Return the [X, Y] coordinate for the center point of the cell that contains the specified text.  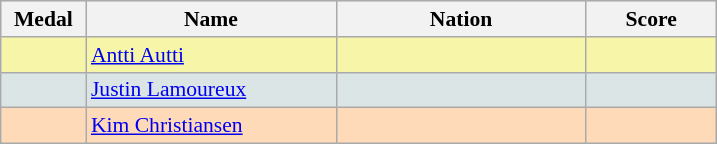
Kim Christiansen [211, 126]
Score [651, 19]
Nation [461, 19]
Antti Autti [211, 55]
Justin Lamoureux [211, 90]
Medal [44, 19]
Name [211, 19]
